Find where the given text appears and provide that cell's center as (X, Y) coordinate. 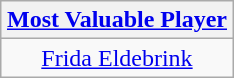
Most Valuable Player (116, 20)
Frida Eldebrink (116, 58)
